For the text-containing cell, return its midpoint in [x, y] coordinate format. 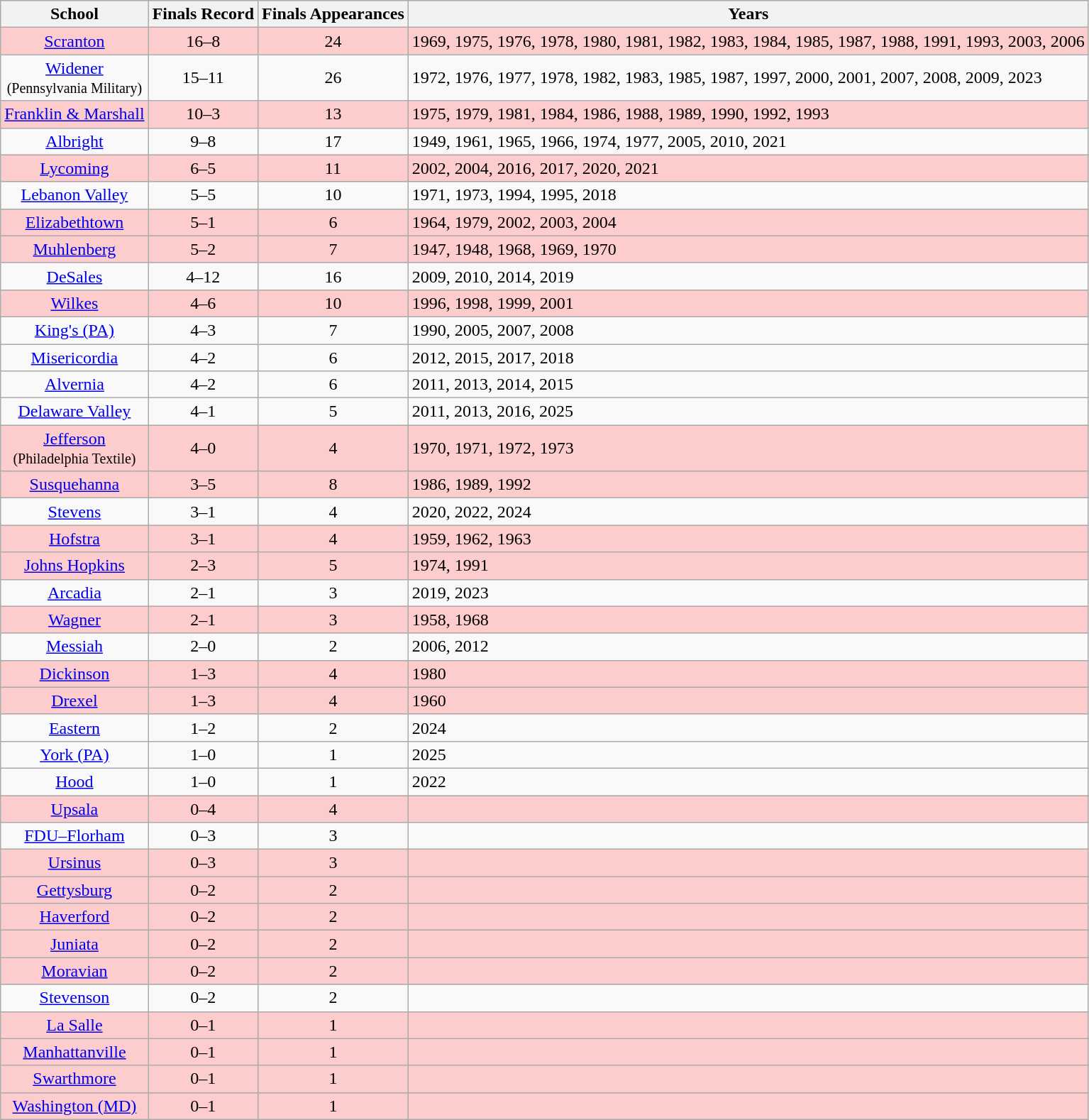
16 [333, 276]
2024 [748, 728]
School [74, 14]
Haverford [74, 917]
1986, 1989, 1992 [748, 485]
La Salle [74, 1025]
1960 [748, 701]
Jefferson (Philadelphia Textile) [74, 449]
Juniata [74, 944]
4–0 [203, 449]
1990, 2005, 2007, 2008 [748, 330]
1970, 1971, 1972, 1973 [748, 449]
Albright [74, 141]
Years [748, 14]
2009, 2010, 2014, 2019 [748, 276]
Muhlenberg [74, 249]
5–2 [203, 249]
FDU–Florham [74, 836]
2012, 2015, 2017, 2018 [748, 357]
Hofstra [74, 539]
13 [333, 114]
Scranton [74, 41]
1964, 1979, 2002, 2003, 2004 [748, 222]
Finals Appearances [333, 14]
Wagner [74, 620]
3–5 [203, 485]
1969, 1975, 1976, 1978, 1980, 1981, 1982, 1983, 1984, 1985, 1987, 1988, 1991, 1993, 2003, 2006 [748, 41]
Lebanon Valley [74, 195]
1980 [748, 674]
1974, 1991 [748, 566]
Wilkes [74, 303]
2–0 [203, 647]
Gettysburg [74, 890]
2006, 2012 [748, 647]
1996, 1998, 1999, 2001 [748, 303]
16–8 [203, 41]
17 [333, 141]
Moravian [74, 971]
King's (PA) [74, 330]
2022 [748, 781]
9–8 [203, 141]
Widener(Pennsylvania Military) [74, 78]
2–3 [203, 566]
1971, 1973, 1994, 1995, 2018 [748, 195]
11 [333, 168]
8 [333, 485]
Ursinus [74, 863]
4–1 [203, 412]
1958, 1968 [748, 620]
Susquehanna [74, 485]
0–4 [203, 808]
1949, 1961, 1965, 1966, 1974, 1977, 2005, 2010, 2021 [748, 141]
DeSales [74, 276]
4–3 [203, 330]
2020, 2022, 2024 [748, 512]
Alvernia [74, 385]
Misericordia [74, 357]
Eastern [74, 728]
Swarthmore [74, 1079]
Manhattanville [74, 1052]
Upsala [74, 808]
5–1 [203, 222]
Stevens [74, 512]
5–5 [203, 195]
10–3 [203, 114]
15–11 [203, 78]
Dickinson [74, 674]
2019, 2023 [748, 593]
Arcadia [74, 593]
Delaware Valley [74, 412]
Franklin & Marshall [74, 114]
1959, 1962, 1963 [748, 539]
Stevenson [74, 998]
Drexel [74, 701]
6–5 [203, 168]
1972, 1976, 1977, 1978, 1982, 1983, 1985, 1987, 1997, 2000, 2001, 2007, 2008, 2009, 2023 [748, 78]
2011, 2013, 2016, 2025 [748, 412]
Elizabethtown [74, 222]
4–12 [203, 276]
2011, 2013, 2014, 2015 [748, 385]
1–2 [203, 728]
Messiah [74, 647]
4–6 [203, 303]
Finals Record [203, 14]
Lycoming [74, 168]
1947, 1948, 1968, 1969, 1970 [748, 249]
Hood [74, 781]
Washington (MD) [74, 1106]
26 [333, 78]
York (PA) [74, 754]
2025 [748, 754]
Johns Hopkins [74, 566]
2002, 2004, 2016, 2017, 2020, 2021 [748, 168]
1975, 1979, 1981, 1984, 1986, 1988, 1989, 1990, 1992, 1993 [748, 114]
24 [333, 41]
